Detect which cell encompasses the target text, then output its [x, y] center coordinate. 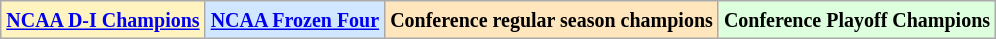
NCAA D-I Champions [103, 20]
Conference regular season champions [552, 20]
NCAA Frozen Four [295, 20]
Conference Playoff Champions [856, 20]
